Return the (X, Y) coordinate for the center point of the cell that contains the specified text.  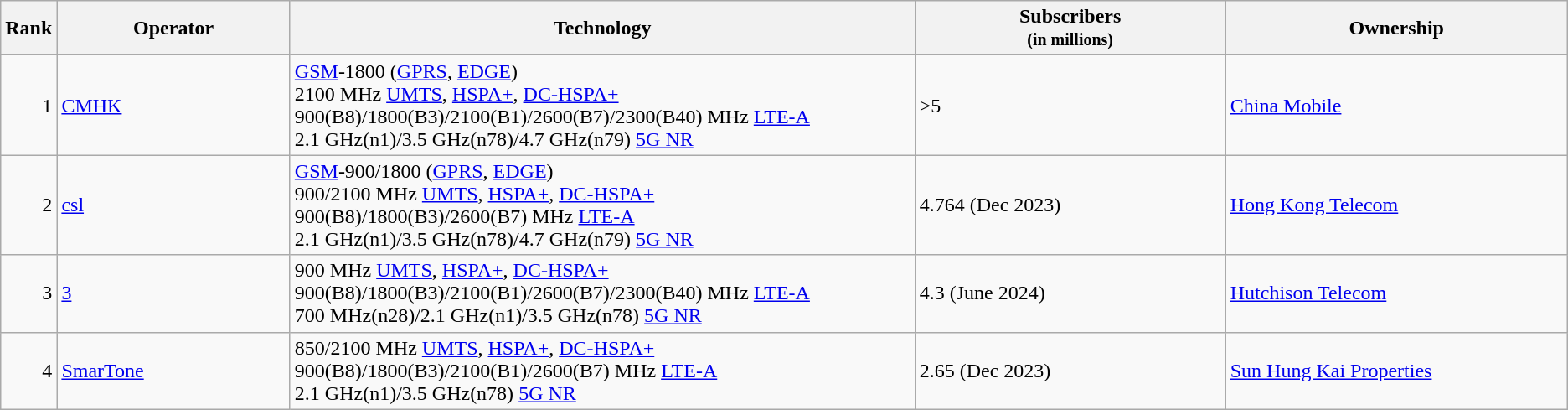
>5 (1070, 106)
China Mobile (1396, 106)
900 MHz UMTS, HSPA+, DC-HSPA+900(B8)/1800(B3)/2100(B1)/2600(B7)/2300(B40) MHz LTE-A 700 MHz(n28)/2.1 GHz(n1)/3.5 GHz(n78) 5G NR (602, 293)
4 (28, 371)
Technology (602, 29)
2.65 (Dec 2023) (1070, 371)
Hutchison Telecom (1396, 293)
SmarTone (173, 371)
GSM-900/1800 (GPRS, EDGE)900/2100 MHz UMTS, HSPA+, DC-HSPA+ 900(B8)/1800(B3)/2600(B7) MHz LTE-A2.1 GHz(n1)/3.5 GHz(n78)/4.7 GHz(n79) 5G NR (602, 205)
4.764 (Dec 2023) (1070, 205)
2 (28, 205)
Sun Hung Kai Properties (1396, 371)
Rank (28, 29)
CMHK (173, 106)
Ownership (1396, 29)
1 (28, 106)
Subscribers(in millions) (1070, 29)
850/2100 MHz UMTS, HSPA+, DC-HSPA+900(B8)/1800(B3)/2100(B1)/2600(B7) MHz LTE-A2.1 GHz(n1)/3.5 GHz(n78) 5G NR (602, 371)
4.3 (June 2024) (1070, 293)
GSM-1800 (GPRS, EDGE)2100 MHz UMTS, HSPA+, DC-HSPA+900(B8)/1800(B3)/2100(B1)/2600(B7)/2300(B40) MHz LTE-A 2.1 GHz(n1)/3.5 GHz(n78)/4.7 GHz(n79) 5G NR (602, 106)
csl (173, 205)
Operator (173, 29)
Hong Kong Telecom (1396, 205)
